Search for the cell housing the specified text and yield its [X, Y] center coordinate. 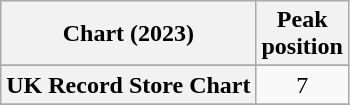
7 [302, 85]
Peakposition [302, 34]
Chart (2023) [128, 34]
UK Record Store Chart [128, 85]
